Pinpoint the cell where the given text exists, returning its [x, y] midpoint coordinate. 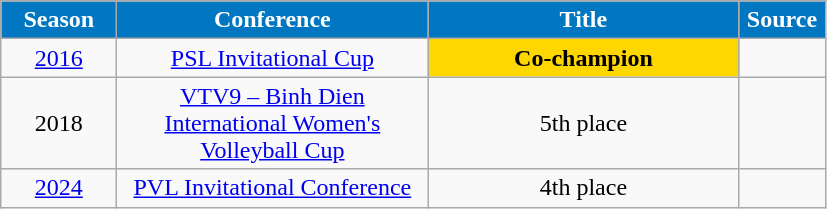
PVL Invitational Conference [272, 188]
4th place [584, 188]
5th place [584, 123]
VTV9 – Binh Dien International Women's Volleyball Cup [272, 123]
Season [59, 20]
Conference [272, 20]
2018 [59, 123]
2016 [59, 58]
PSL Invitational Cup [272, 58]
Source [782, 20]
Title [584, 20]
Co-champion [584, 58]
2024 [59, 188]
